Scan for the cell matching the given text and deliver its [X, Y] coordinate at center. 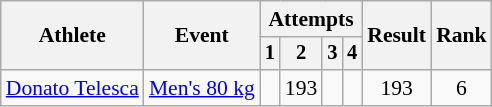
4 [352, 54]
2 [302, 54]
6 [462, 88]
3 [332, 54]
Men's 80 kg [202, 88]
Athlete [72, 36]
Result [396, 36]
Attempts [311, 19]
1 [270, 54]
Event [202, 36]
Rank [462, 36]
Donato Telesca [72, 88]
